Locate the cell with the specified text and output its [x, y] center coordinate. 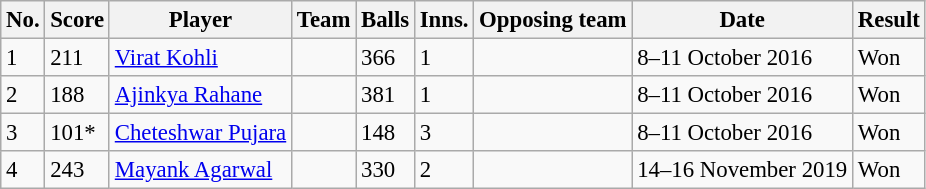
Ajinkya Rahane [200, 95]
Inns. [444, 20]
Cheteshwar Pujara [200, 133]
Opposing team [553, 20]
211 [78, 58]
14–16 November 2019 [742, 170]
101* [78, 133]
Virat Kohli [200, 58]
188 [78, 95]
Player [200, 20]
Score [78, 20]
No. [23, 20]
243 [78, 170]
Team [324, 20]
Balls [386, 20]
Date [742, 20]
4 [23, 170]
381 [386, 95]
148 [386, 133]
330 [386, 170]
Mayank Agarwal [200, 170]
366 [386, 58]
Result [890, 20]
